Determine the (X, Y) coordinate at the center of the cell enclosing the given text.  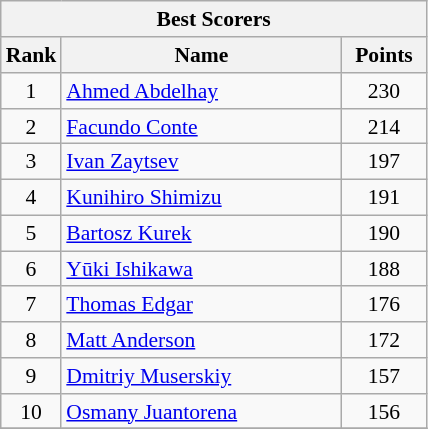
157 (384, 376)
10 (32, 411)
4 (32, 197)
Ivan Zaytsev (201, 162)
Facundo Conte (201, 126)
Bartosz Kurek (201, 233)
191 (384, 197)
Matt Anderson (201, 340)
Osmany Juantorena (201, 411)
7 (32, 304)
3 (32, 162)
1 (32, 91)
6 (32, 269)
230 (384, 91)
Rank (32, 55)
2 (32, 126)
172 (384, 340)
Dmitriy Muserskiy (201, 376)
176 (384, 304)
Ahmed Abdelhay (201, 91)
Yūki Ishikawa (201, 269)
214 (384, 126)
Points (384, 55)
9 (32, 376)
Kunihiro Shimizu (201, 197)
156 (384, 411)
5 (32, 233)
Best Scorers (214, 19)
8 (32, 340)
Name (201, 55)
197 (384, 162)
188 (384, 269)
Thomas Edgar (201, 304)
190 (384, 233)
